Detect which cell encompasses the target text, then output its [x, y] center coordinate. 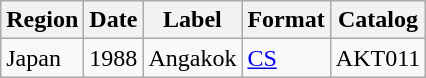
Label [192, 20]
Angakok [192, 58]
CS [286, 58]
Region [42, 20]
Catalog [378, 20]
AKT011 [378, 58]
1988 [114, 58]
Japan [42, 58]
Date [114, 20]
Format [286, 20]
